Capture the cell that displays the provided text and extract its [X, Y] central coordinate. 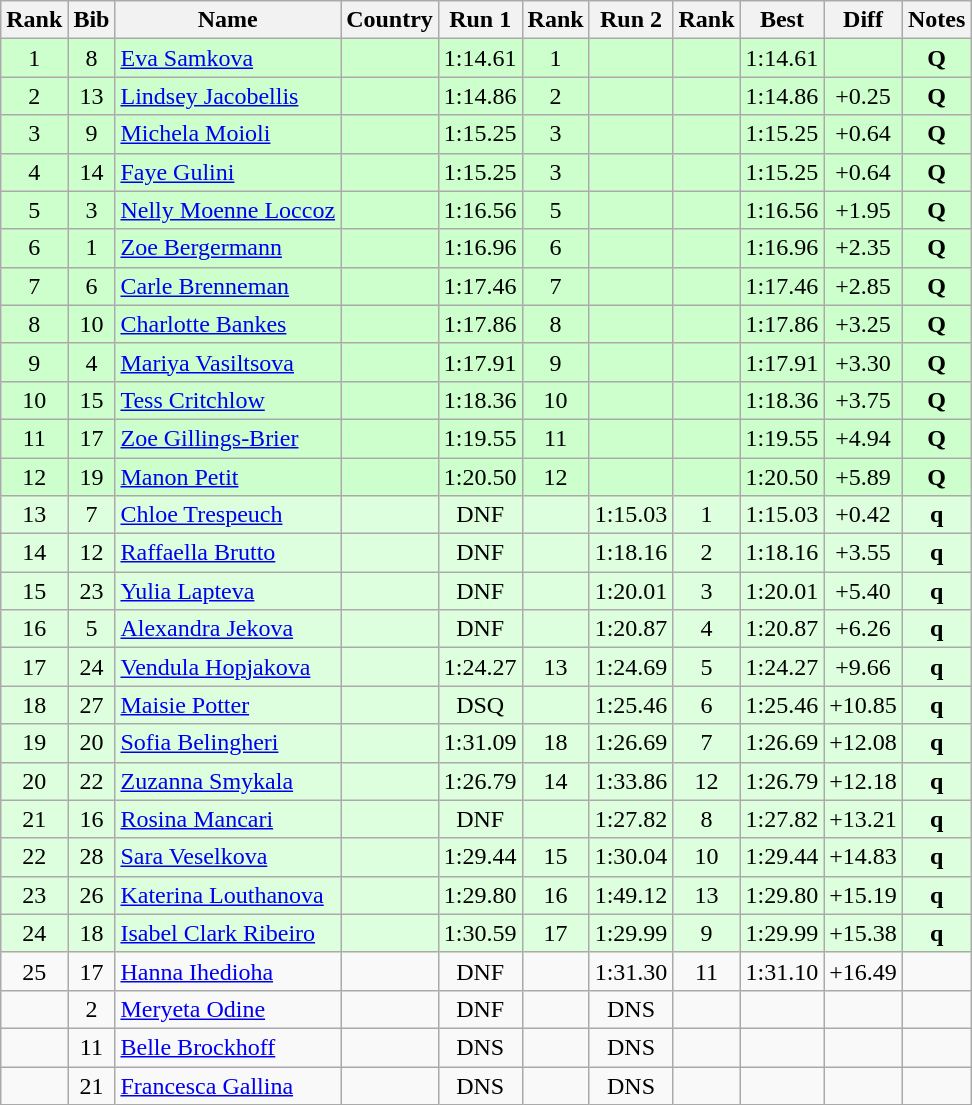
+3.55 [864, 553]
Tess Critchlow [228, 400]
+2.35 [864, 248]
Mariya Vasiltsova [228, 362]
1:33.86 [631, 781]
Manon Petit [228, 477]
Alexandra Jekova [228, 629]
Charlotte Bankes [228, 324]
26 [92, 895]
Maisie Potter [228, 705]
+15.19 [864, 895]
Run 1 [480, 20]
Bib [92, 20]
Hanna Ihedioha [228, 971]
+14.83 [864, 857]
+16.49 [864, 971]
Michela Moioli [228, 134]
Carle Brenneman [228, 286]
+1.95 [864, 210]
+3.75 [864, 400]
Rosina Mancari [228, 819]
+3.25 [864, 324]
Chloe Trespeuch [228, 515]
Meryeta Odine [228, 1009]
Run 2 [631, 20]
DSQ [480, 705]
Nelly Moenne Loccoz [228, 210]
+6.26 [864, 629]
Zuzanna Smykala [228, 781]
28 [92, 857]
Eva Samkova [228, 58]
+13.21 [864, 819]
1:30.59 [480, 933]
Vendula Hopjakova [228, 667]
+5.89 [864, 477]
25 [34, 971]
Country [390, 20]
+10.85 [864, 705]
1:31.09 [480, 743]
+12.18 [864, 781]
Faye Gulini [228, 172]
1:30.04 [631, 857]
Best [782, 20]
Name [228, 20]
Diff [864, 20]
Yulia Lapteva [228, 591]
+3.30 [864, 362]
Francesca Gallina [228, 1085]
Sara Veselkova [228, 857]
+0.25 [864, 96]
+9.66 [864, 667]
+0.42 [864, 515]
Katerina Louthanova [228, 895]
+15.38 [864, 933]
+4.94 [864, 438]
1:49.12 [631, 895]
Zoe Gillings-Brier [228, 438]
1:24.69 [631, 667]
Notes [936, 20]
1:31.30 [631, 971]
Sofia Belingheri [228, 743]
Raffaella Brutto [228, 553]
27 [92, 705]
+12.08 [864, 743]
Isabel Clark Ribeiro [228, 933]
+5.40 [864, 591]
+2.85 [864, 286]
Belle Brockhoff [228, 1047]
1:31.10 [782, 971]
Lindsey Jacobellis [228, 96]
Zoe Bergermann [228, 248]
